Capture the cell that displays the provided text and extract its (X, Y) central coordinate. 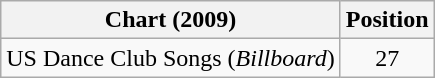
US Dance Club Songs (Billboard) (171, 58)
Position (387, 20)
Chart (2009) (171, 20)
27 (387, 58)
